Determine the (x, y) coordinate at the center of the cell enclosing the given text.  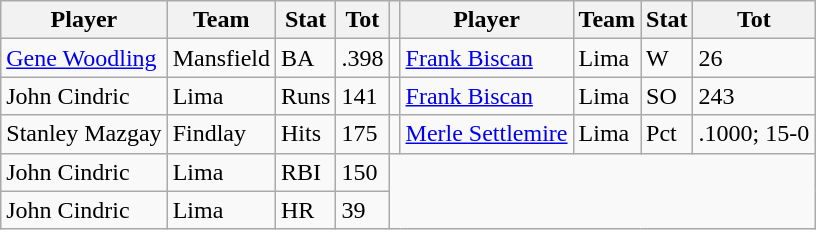
BA (305, 58)
HR (305, 210)
Runs (305, 96)
Stanley Mazgay (84, 134)
Gene Woodling (84, 58)
Pct (667, 134)
141 (362, 96)
243 (754, 96)
Hits (305, 134)
W (667, 58)
.1000; 15-0 (754, 134)
RBI (305, 172)
26 (754, 58)
.398 (362, 58)
Mansfield (221, 58)
SO (667, 96)
39 (362, 210)
Findlay (221, 134)
150 (362, 172)
175 (362, 134)
Merle Settlemire (486, 134)
